Determine the [x, y] coordinate at the center of the cell enclosing the given text.  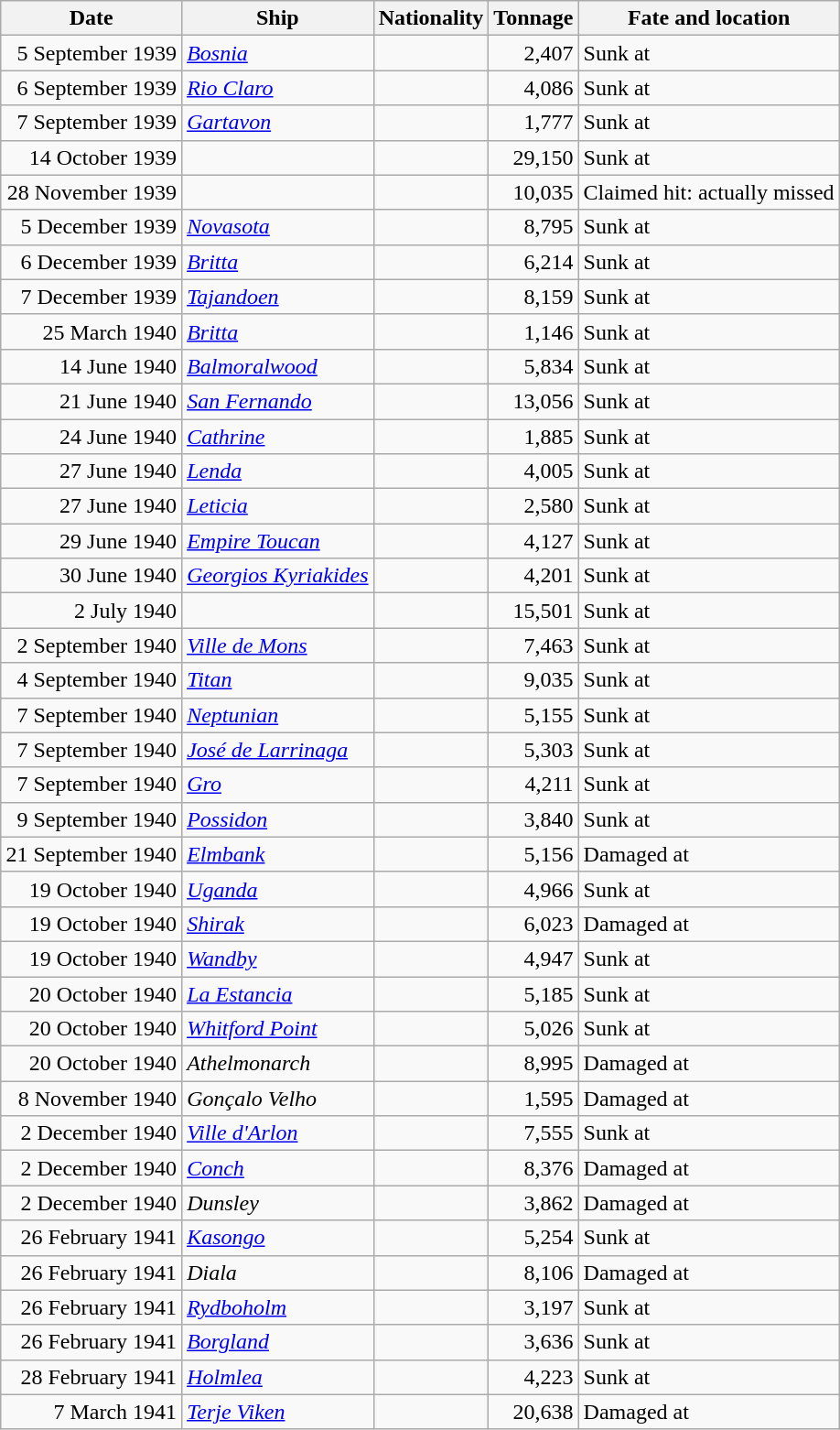
Diala [278, 1273]
Gro [278, 785]
Holmlea [278, 1377]
8,376 [533, 1168]
10,035 [533, 192]
8,995 [533, 1064]
5 September 1939 [92, 53]
Cathrine [278, 437]
6 December 1939 [92, 262]
2 September 1940 [92, 645]
3,636 [533, 1342]
Rio Claro [278, 88]
7,555 [533, 1133]
8,795 [533, 227]
5 December 1939 [92, 227]
14 October 1939 [92, 157]
14 June 1940 [92, 366]
20,638 [533, 1412]
25 March 1940 [92, 331]
5,834 [533, 366]
Gartavon [278, 123]
4,966 [533, 889]
La Estancia [278, 993]
Balmoralwood [278, 366]
Bosnia [278, 53]
1,777 [533, 123]
5,026 [533, 1029]
Terje Viken [278, 1412]
Lenda [278, 471]
Nationality [431, 18]
Uganda [278, 889]
Empire Toucan [278, 541]
4,223 [533, 1377]
5,156 [533, 854]
Titan [278, 680]
5,155 [533, 715]
Athelmonarch [278, 1064]
Tonnage [533, 18]
Wandby [278, 959]
28 November 1939 [92, 192]
13,056 [533, 401]
4,211 [533, 785]
Tajandoen [278, 297]
21 September 1940 [92, 854]
Ville d'Arlon [278, 1133]
Gonçalo Velho [278, 1099]
Claimed hit: actually missed [708, 192]
5,303 [533, 750]
José de Larrinaga [278, 750]
29 June 1940 [92, 541]
5,185 [533, 993]
4 September 1940 [92, 680]
Borgland [278, 1342]
Rydboholm [278, 1307]
28 February 1941 [92, 1377]
Fate and location [708, 18]
4,086 [533, 88]
8,106 [533, 1273]
Ship [278, 18]
1,885 [533, 437]
7 September 1939 [92, 123]
Novasota [278, 227]
7 March 1941 [92, 1412]
5,254 [533, 1238]
3,197 [533, 1307]
Ville de Mons [278, 645]
6 September 1939 [92, 88]
4,005 [533, 471]
3,862 [533, 1203]
1,595 [533, 1099]
3,840 [533, 819]
Leticia [278, 506]
24 June 1940 [92, 437]
6,214 [533, 262]
Neptunian [278, 715]
2,407 [533, 53]
9 September 1940 [92, 819]
Possidon [278, 819]
4,127 [533, 541]
Date [92, 18]
2 July 1940 [92, 611]
7 December 1939 [92, 297]
4,201 [533, 576]
6,023 [533, 924]
Dunsley [278, 1203]
8,159 [533, 297]
15,501 [533, 611]
29,150 [533, 157]
Conch [278, 1168]
7,463 [533, 645]
9,035 [533, 680]
8 November 1940 [92, 1099]
Georgios Kyriakides [278, 576]
Kasongo [278, 1238]
Elmbank [278, 854]
21 June 1940 [92, 401]
2,580 [533, 506]
30 June 1940 [92, 576]
San Fernando [278, 401]
1,146 [533, 331]
Shirak [278, 924]
Whitford Point [278, 1029]
4,947 [533, 959]
